Scan for the cell matching the given text and deliver its (x, y) coordinate at center. 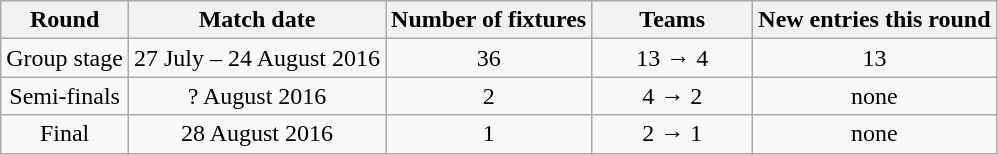
? August 2016 (256, 96)
Teams (672, 20)
36 (489, 58)
4 → 2 (672, 96)
Group stage (65, 58)
1 (489, 134)
Semi-finals (65, 96)
Round (65, 20)
13 (874, 58)
New entries this round (874, 20)
2 → 1 (672, 134)
2 (489, 96)
Match date (256, 20)
Number of fixtures (489, 20)
28 August 2016 (256, 134)
Final (65, 134)
13 → 4 (672, 58)
27 July – 24 August 2016 (256, 58)
